Return (x, y) of the center of cell containing provided text 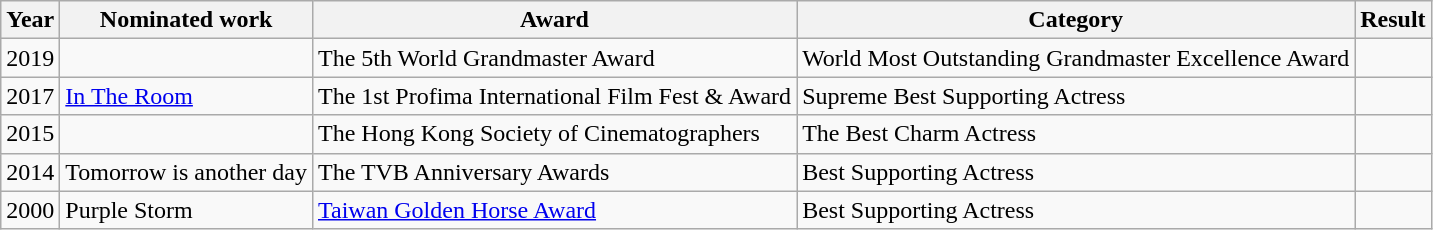
Year (30, 20)
2017 (30, 96)
The Best Charm Actress (1076, 134)
The TVB Anniversary Awards (554, 172)
2014 (30, 172)
Taiwan Golden Horse Award (554, 210)
The 1st Profima International Film Fest & Award (554, 96)
Category (1076, 20)
World Most Outstanding Grandmaster Excellence Award (1076, 58)
Supreme Best Supporting Actress (1076, 96)
2000 (30, 210)
In The Room (186, 96)
2015 (30, 134)
Tomorrow is another day (186, 172)
The 5th World Grandmaster Award (554, 58)
Result (1393, 20)
The Hong Kong Society of Cinematographers (554, 134)
2019 (30, 58)
Nominated work (186, 20)
Award (554, 20)
Purple Storm (186, 210)
